Pinpoint the cell where the given text exists, returning its (X, Y) midpoint coordinate. 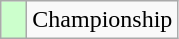
Championship (102, 20)
